Identify which cell holds the provided text, then report its [x, y] central coordinate. 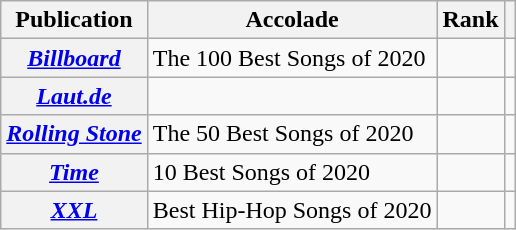
Rank [470, 20]
Billboard [74, 58]
The 50 Best Songs of 2020 [292, 134]
Publication [74, 20]
Best Hip-Hop Songs of 2020 [292, 210]
Accolade [292, 20]
Laut.de [74, 96]
The 100 Best Songs of 2020 [292, 58]
Time [74, 172]
XXL [74, 210]
10 Best Songs of 2020 [292, 172]
Rolling Stone [74, 134]
